From the cell containing the given text, extract its center point as [X, Y] coordinate. 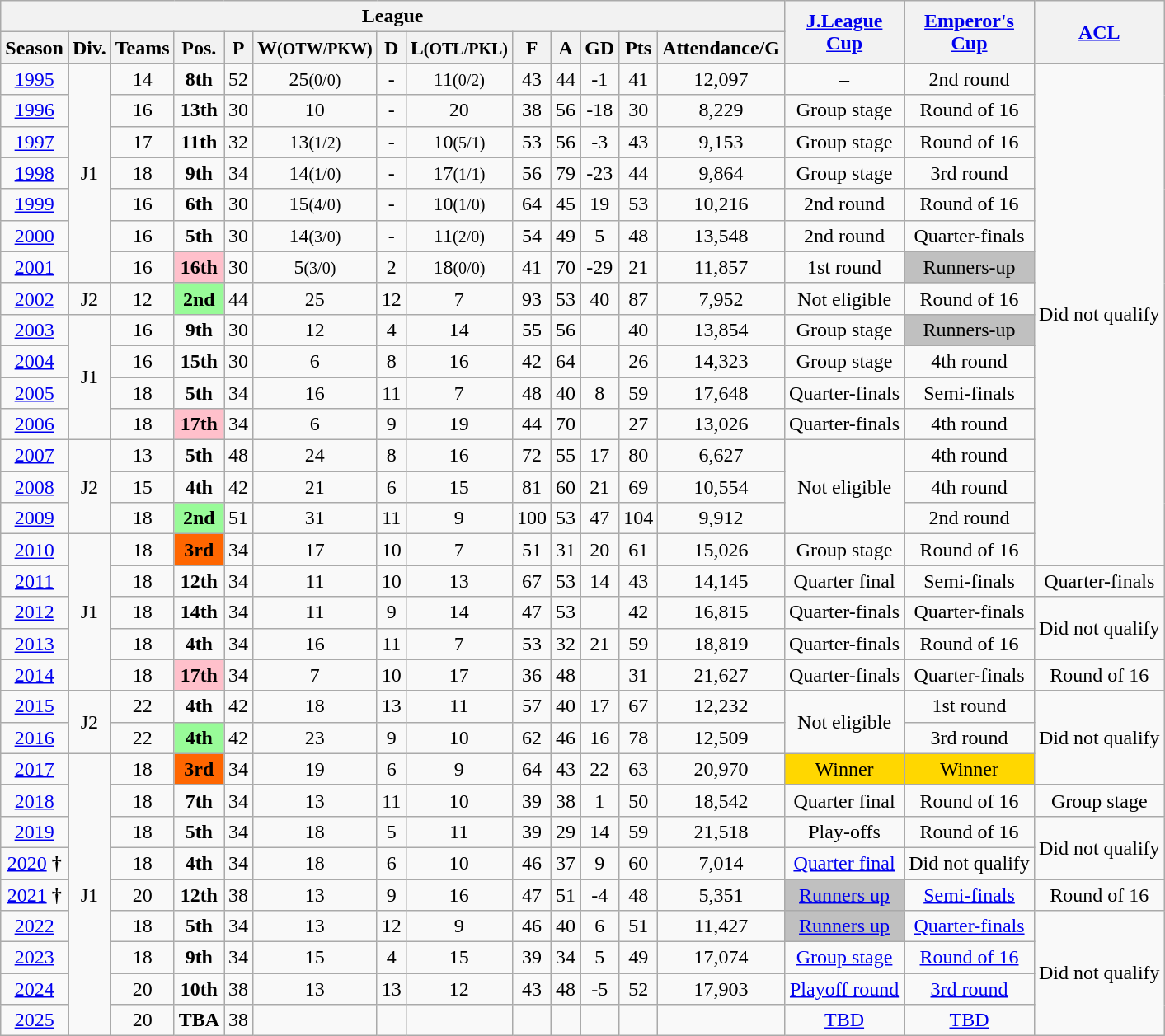
1998 [35, 173]
2002 [35, 298]
26 [638, 361]
37 [566, 863]
Attendance/G [721, 48]
5,351 [721, 894]
2009 [35, 518]
-23 [600, 173]
18,542 [721, 800]
10,554 [721, 487]
9,153 [721, 142]
1999 [35, 204]
2015 [35, 706]
1 [600, 800]
Div. [89, 48]
2010 [35, 550]
ACL [1099, 32]
12,097 [721, 79]
87 [638, 298]
P [239, 48]
Season [35, 48]
14(1/0) [315, 173]
2001 [35, 267]
-4 [600, 894]
W(OTW/PKW) [315, 48]
-5 [600, 989]
2017 [35, 769]
11(0/2) [458, 79]
69 [638, 487]
8th [199, 79]
1997 [35, 142]
2000 [35, 236]
-3 [600, 142]
15th [199, 361]
2018 [35, 800]
-1 [600, 79]
93 [531, 298]
29 [566, 832]
9,912 [721, 518]
2022 [35, 926]
2 [391, 267]
20,970 [721, 769]
18(0/0) [458, 267]
2019 [35, 832]
Pts [638, 48]
F [531, 48]
13,026 [721, 424]
12,232 [721, 706]
10(1/0) [458, 204]
14th [199, 612]
11,857 [721, 267]
2012 [35, 612]
81 [531, 487]
17,648 [721, 393]
13th [199, 110]
15,026 [721, 550]
– [844, 79]
2021 † [35, 894]
25(0/0) [315, 79]
63 [638, 769]
7th [199, 800]
17(1/1) [458, 173]
21,518 [721, 832]
12,509 [721, 738]
2011 [35, 581]
27 [638, 424]
14,323 [721, 361]
10th [199, 989]
2020 † [35, 863]
11(2/0) [458, 236]
2008 [35, 487]
36 [531, 675]
21,627 [721, 675]
50 [638, 800]
11,427 [721, 926]
2023 [35, 958]
2016 [35, 738]
2003 [35, 330]
16th [199, 267]
5(3/0) [315, 267]
100 [531, 518]
72 [531, 456]
2013 [35, 644]
25 [315, 298]
Play-offs [844, 832]
10(5/1) [458, 142]
23 [315, 738]
2007 [35, 456]
13,548 [721, 236]
61 [638, 550]
62 [531, 738]
-29 [600, 267]
15(4/0) [315, 204]
78 [638, 738]
2024 [35, 989]
24 [315, 456]
6,627 [721, 456]
17,074 [721, 958]
7,952 [721, 298]
10,216 [721, 204]
Playoff round [844, 989]
57 [531, 706]
J.LeagueCup [844, 32]
League [392, 16]
16,815 [721, 612]
1995 [35, 79]
TBA [199, 1020]
13,854 [721, 330]
L(OTL/PKL) [458, 48]
-18 [600, 110]
D [391, 48]
14,145 [721, 581]
45 [566, 204]
14(3/0) [315, 236]
8,229 [721, 110]
A [566, 48]
1996 [35, 110]
7,014 [721, 863]
2014 [35, 675]
54 [531, 236]
18,819 [721, 644]
80 [638, 456]
Pos. [199, 48]
6th [199, 204]
11th [199, 142]
GD [600, 48]
13(1/2) [315, 142]
79 [566, 173]
2006 [35, 424]
17,903 [721, 989]
2004 [35, 361]
2005 [35, 393]
2025 [35, 1020]
Emperor'sCup [970, 32]
104 [638, 518]
9,864 [721, 173]
Teams [142, 48]
